Find where the given text appears and provide that cell's center as (x, y) coordinate. 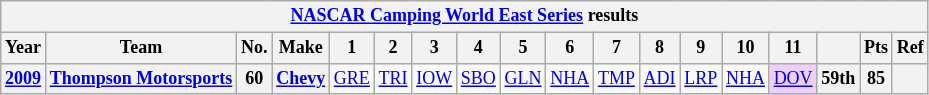
59th (838, 78)
85 (876, 78)
IOW (434, 78)
TMP (617, 78)
Thompson Motorsports (140, 78)
8 (660, 48)
4 (479, 48)
ADI (660, 78)
10 (746, 48)
60 (254, 78)
Make (301, 48)
No. (254, 48)
7 (617, 48)
Ref (910, 48)
3 (434, 48)
TRI (393, 78)
9 (701, 48)
Team (140, 48)
NASCAR Camping World East Series results (464, 16)
6 (570, 48)
Year (24, 48)
LRP (701, 78)
5 (523, 48)
11 (793, 48)
Chevy (301, 78)
DOV (793, 78)
1 (352, 48)
GLN (523, 78)
2009 (24, 78)
GRE (352, 78)
2 (393, 48)
SBO (479, 78)
Pts (876, 48)
